Locate the cell with the specified text and output its (X, Y) center coordinate. 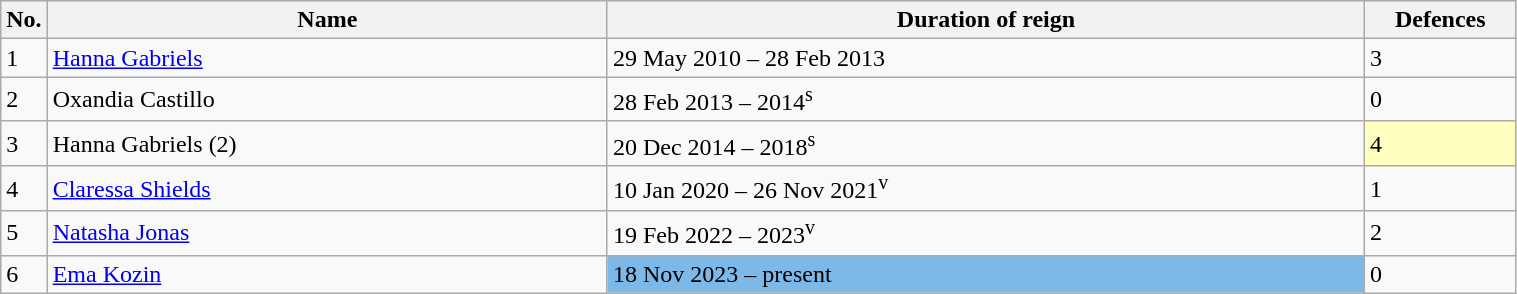
Oxandia Castillo (327, 100)
10 Jan 2020 – 26 Nov 2021v (986, 188)
18 Nov 2023 – present (986, 274)
Name (327, 20)
Claressa Shields (327, 188)
28 Feb 2013 – 2014s (986, 100)
No. (24, 20)
6 (24, 274)
5 (24, 234)
19 Feb 2022 – 2023v (986, 234)
Natasha Jonas (327, 234)
Defences (1441, 20)
20 Dec 2014 – 2018s (986, 144)
Ema Kozin (327, 274)
Hanna Gabriels (327, 58)
Hanna Gabriels (2) (327, 144)
29 May 2010 – 28 Feb 2013 (986, 58)
Duration of reign (986, 20)
